Identify which cell holds the provided text, then report its (X, Y) central coordinate. 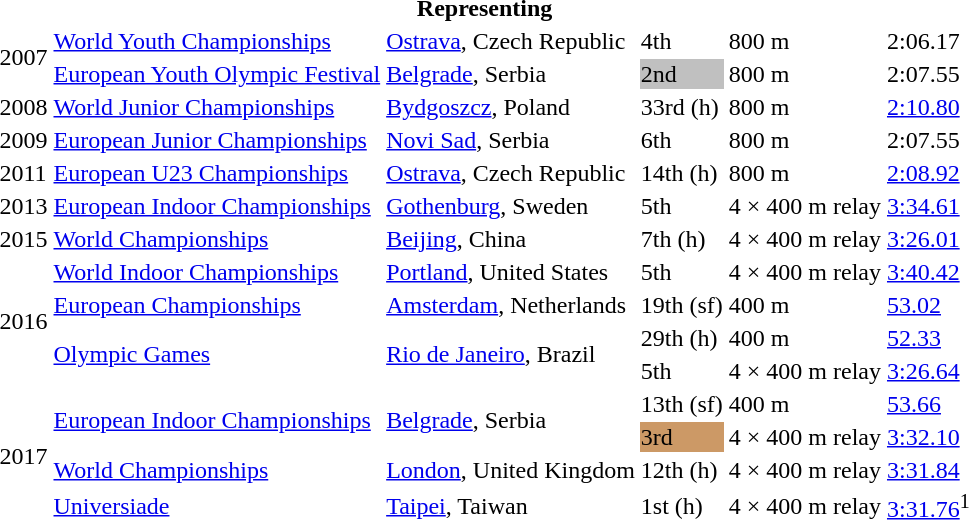
13th (sf) (682, 404)
European Championships (217, 305)
33rd (h) (682, 107)
3rd (682, 437)
12th (h) (682, 470)
World Youth Championships (217, 41)
Bydgoszcz, Poland (511, 107)
Amsterdam, Netherlands (511, 305)
4th (682, 41)
London, United Kingdom (511, 470)
7th (h) (682, 239)
Rio de Janeiro, Brazil (511, 354)
6th (682, 140)
World Junior Championships (217, 107)
World Indoor Championships (217, 272)
19th (sf) (682, 305)
Beijing, China (511, 239)
14th (h) (682, 173)
Gothenburg, Sweden (511, 206)
29th (h) (682, 338)
2nd (682, 74)
Novi Sad, Serbia (511, 140)
Portland, United States (511, 272)
Olympic Games (217, 354)
European Youth Olympic Festival (217, 74)
European Junior Championships (217, 140)
European U23 Championships (217, 173)
